Return the [X, Y] coordinate for the center point of the cell that contains the specified text.  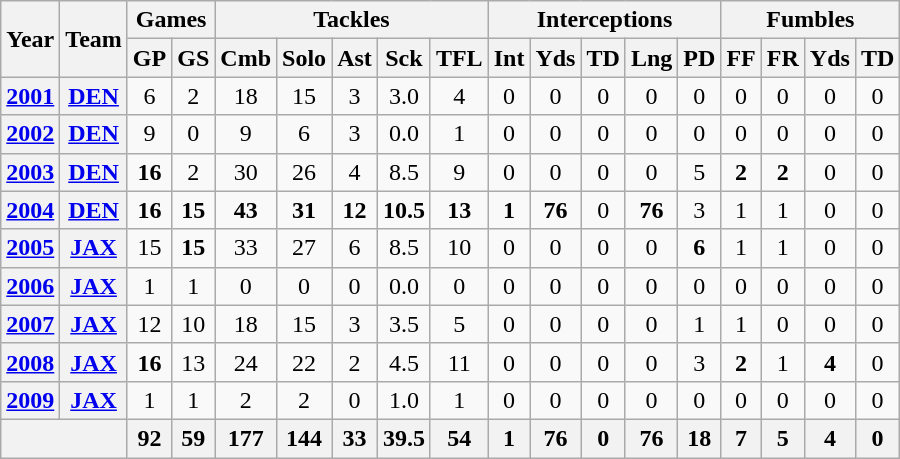
3.0 [404, 96]
2005 [30, 248]
31 [304, 210]
2008 [30, 362]
2001 [30, 96]
FF [741, 58]
11 [459, 362]
FR [782, 58]
7 [741, 438]
Int [509, 58]
26 [304, 172]
39.5 [404, 438]
2002 [30, 134]
22 [304, 362]
Tackles [352, 20]
Lng [651, 58]
92 [149, 438]
Solo [304, 58]
4.5 [404, 362]
Year [30, 39]
TFL [459, 58]
2003 [30, 172]
Cmb [246, 58]
59 [194, 438]
Team [94, 39]
Sck [404, 58]
GS [194, 58]
30 [246, 172]
144 [304, 438]
1.0 [404, 400]
10.5 [404, 210]
2007 [30, 324]
Interceptions [604, 20]
3.5 [404, 324]
PD [700, 58]
Fumbles [810, 20]
43 [246, 210]
24 [246, 362]
2004 [30, 210]
54 [459, 438]
2006 [30, 286]
2009 [30, 400]
27 [304, 248]
177 [246, 438]
Games [170, 20]
GP [149, 58]
Ast [355, 58]
